For the text-containing cell, return its midpoint in (X, Y) coordinate format. 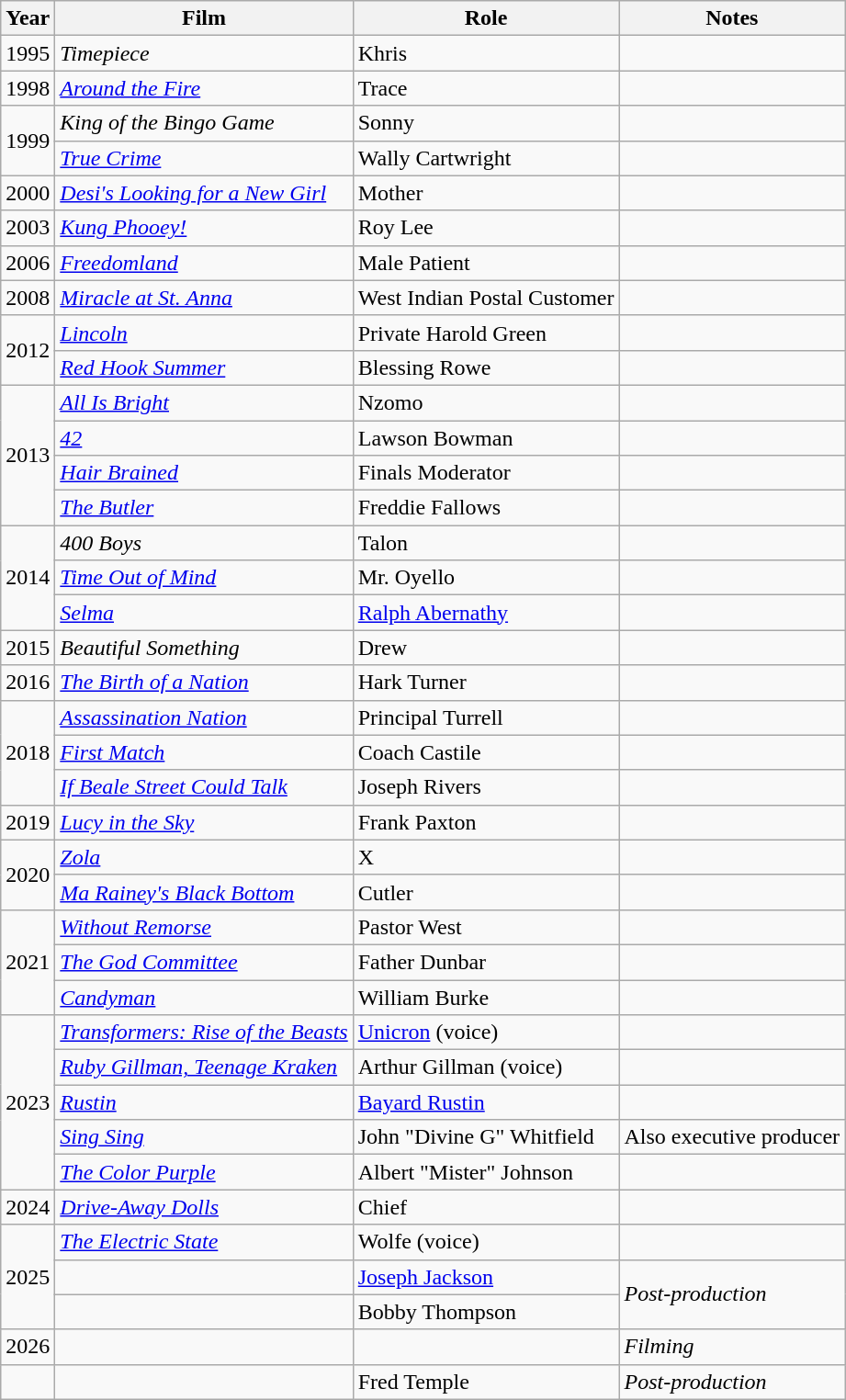
William Burke (486, 997)
Coach Castile (486, 752)
2013 (28, 455)
2015 (28, 648)
Joseph Jackson (486, 1277)
Hark Turner (486, 683)
Lawson Bowman (486, 438)
Nzomo (486, 402)
Fred Temple (486, 1382)
2023 (28, 1102)
42 (204, 438)
True Crime (204, 158)
Without Remorse (204, 927)
Rustin (204, 1102)
Bobby Thompson (486, 1312)
Frank Paxton (486, 822)
Freedomland (204, 263)
Hair Brained (204, 473)
Candyman (204, 997)
Lucy in the Sky (204, 822)
Wally Cartwright (486, 158)
Red Hook Summer (204, 367)
Bayard Rustin (486, 1102)
First Match (204, 752)
The God Committee (204, 962)
Talon (486, 543)
2024 (28, 1207)
2020 (28, 875)
Timepiece (204, 53)
Cutler (486, 892)
The Birth of a Nation (204, 683)
2019 (28, 822)
Kung Phooey! (204, 228)
1999 (28, 141)
All Is Bright (204, 402)
Male Patient (486, 263)
Khris (486, 53)
Sonny (486, 123)
2006 (28, 263)
1998 (28, 88)
Finals Moderator (486, 473)
The Electric State (204, 1242)
2008 (28, 298)
Desi's Looking for a New Girl (204, 193)
Transformers: Rise of the Beasts (204, 1033)
Chief (486, 1207)
If Beale Street Could Talk (204, 787)
Mother (486, 193)
Filming (732, 1347)
Blessing Rowe (486, 367)
John "Divine G" Whitfield (486, 1137)
Albert "Mister" Johnson (486, 1172)
West Indian Postal Customer (486, 298)
Ma Rainey's Black Bottom (204, 892)
Film (204, 18)
Father Dunbar (486, 962)
Role (486, 18)
Unicron (voice) (486, 1033)
Pastor West (486, 927)
Roy Lee (486, 228)
Wolfe (voice) (486, 1242)
Principal Turrell (486, 717)
2016 (28, 683)
2025 (28, 1277)
The Butler (204, 508)
2021 (28, 962)
Arthur Gillman (voice) (486, 1067)
2003 (28, 228)
400 Boys (204, 543)
Year (28, 18)
Assassination Nation (204, 717)
Beautiful Something (204, 648)
2014 (28, 578)
Ralph Abernathy (486, 613)
Notes (732, 18)
Joseph Rivers (486, 787)
2018 (28, 752)
Drive-Away Dolls (204, 1207)
Zola (204, 857)
Lincoln (204, 333)
X (486, 857)
Also executive producer (732, 1137)
Mr. Oyello (486, 578)
Private Harold Green (486, 333)
Drew (486, 648)
Time Out of Mind (204, 578)
Freddie Fallows (486, 508)
King of the Bingo Game (204, 123)
Miracle at St. Anna (204, 298)
Around the Fire (204, 88)
The Color Purple (204, 1172)
2012 (28, 350)
Sing Sing (204, 1137)
2000 (28, 193)
Trace (486, 88)
Ruby Gillman, Teenage Kraken (204, 1067)
1995 (28, 53)
2026 (28, 1347)
Selma (204, 613)
